Pinpoint the cell where the given text exists, returning its [X, Y] midpoint coordinate. 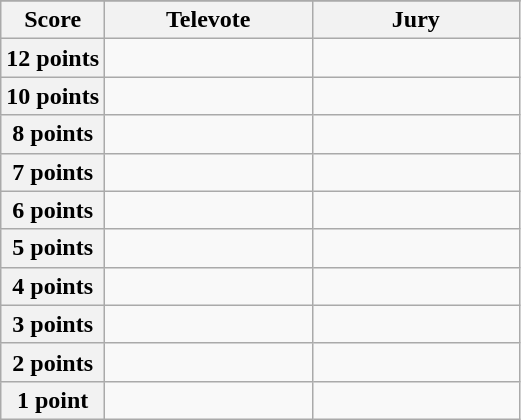
10 points [53, 96]
Jury [416, 20]
12 points [53, 58]
8 points [53, 134]
Score [53, 20]
2 points [53, 362]
5 points [53, 248]
3 points [53, 324]
7 points [53, 172]
4 points [53, 286]
6 points [53, 210]
Televote [209, 20]
1 point [53, 400]
